Determine the [x, y] coordinate at the center of the cell enclosing the given text.  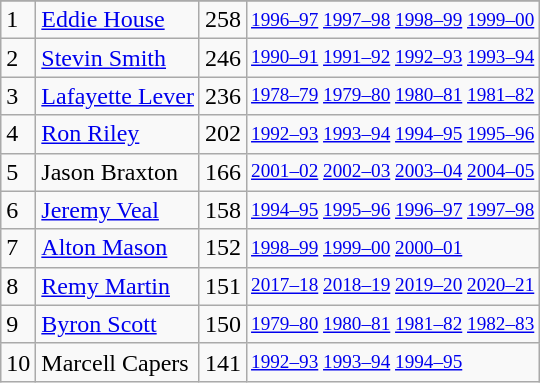
1998–99 1999–00 2000–01 [392, 248]
Marcell Capers [118, 362]
3 [18, 96]
6 [18, 210]
4 [18, 134]
258 [222, 20]
Jeremy Veal [118, 210]
1992–93 1993–94 1994–95 1995–96 [392, 134]
1990–91 1991–92 1992–93 1993–94 [392, 58]
2001–02 2002–03 2003–04 2004–05 [392, 172]
141 [222, 362]
Stevin Smith [118, 58]
Remy Martin [118, 286]
246 [222, 58]
8 [18, 286]
202 [222, 134]
7 [18, 248]
Lafayette Lever [118, 96]
2 [18, 58]
10 [18, 362]
158 [222, 210]
152 [222, 248]
1994–95 1995–96 1996–97 1997–98 [392, 210]
1 [18, 20]
2017–18 2018–19 2019–20 2020–21 [392, 286]
Alton Mason [118, 248]
Byron Scott [118, 324]
Eddie House [118, 20]
1979–80 1980–81 1981–82 1982–83 [392, 324]
236 [222, 96]
151 [222, 286]
150 [222, 324]
9 [18, 324]
1978–79 1979–80 1980–81 1981–82 [392, 96]
166 [222, 172]
Ron Riley [118, 134]
Jason Braxton [118, 172]
1996–97 1997–98 1998–99 1999–00 [392, 20]
5 [18, 172]
1992–93 1993–94 1994–95 [392, 362]
